Search for the cell housing the specified text and yield its (x, y) center coordinate. 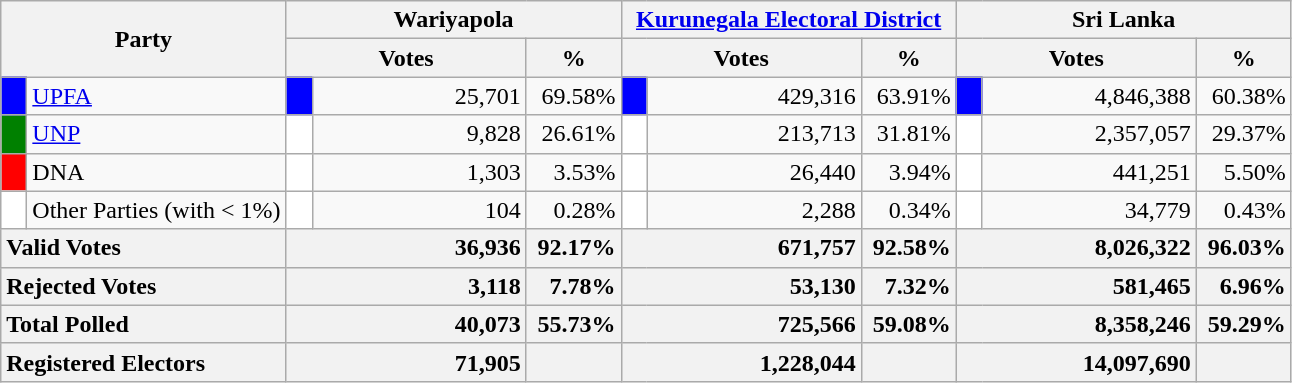
4,846,388 (1089, 96)
Kurunegala Electoral District (788, 20)
8,026,322 (1076, 248)
2,288 (754, 210)
Sri Lanka (1124, 20)
Other Parties (with < 1%) (156, 210)
40,073 (406, 324)
8,358,246 (1076, 324)
UPFA (156, 96)
441,251 (1089, 172)
725,566 (741, 324)
34,779 (1089, 210)
55.73% (574, 324)
29.37% (1244, 134)
1,228,044 (741, 362)
7.78% (574, 286)
2,357,057 (1089, 134)
92.58% (908, 248)
59.29% (1244, 324)
3,118 (406, 286)
6.96% (1244, 286)
1,303 (419, 172)
5.50% (1244, 172)
UNP (156, 134)
581,465 (1076, 286)
3.53% (574, 172)
Party (144, 39)
14,097,690 (1076, 362)
213,713 (754, 134)
671,757 (741, 248)
429,316 (754, 96)
36,936 (406, 248)
Wariyapola (454, 20)
Rejected Votes (144, 286)
26.61% (574, 134)
59.08% (908, 324)
69.58% (574, 96)
71,905 (406, 362)
31.81% (908, 134)
25,701 (419, 96)
DNA (156, 172)
3.94% (908, 172)
Total Polled (144, 324)
9,828 (419, 134)
0.34% (908, 210)
7.32% (908, 286)
0.43% (1244, 210)
0.28% (574, 210)
96.03% (1244, 248)
63.91% (908, 96)
Valid Votes (144, 248)
53,130 (741, 286)
26,440 (754, 172)
92.17% (574, 248)
Registered Electors (144, 362)
60.38% (1244, 96)
104 (419, 210)
